Scan for the cell matching the given text and deliver its [x, y] coordinate at center. 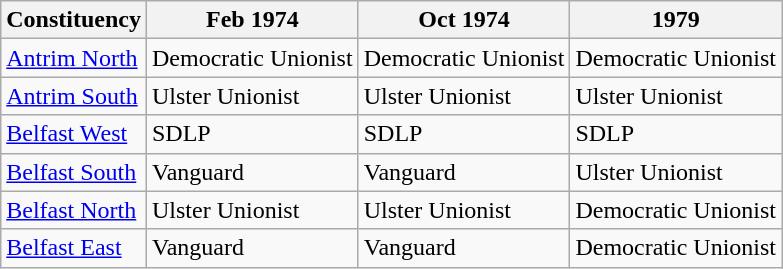
Constituency [74, 20]
Belfast East [74, 248]
Belfast South [74, 172]
Belfast North [74, 210]
Antrim North [74, 58]
Belfast West [74, 134]
1979 [676, 20]
Feb 1974 [252, 20]
Antrim South [74, 96]
Oct 1974 [464, 20]
